For the text-containing cell, return its midpoint in (X, Y) coordinate format. 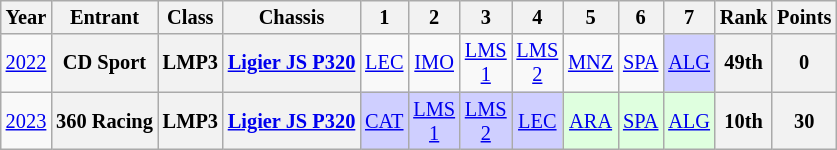
Year (26, 17)
Class (190, 17)
7 (689, 17)
5 (590, 17)
10th (744, 121)
2022 (26, 63)
Chassis (292, 17)
360 Racing (104, 121)
Points (804, 17)
49th (744, 63)
MNZ (590, 63)
IMO (434, 63)
2023 (26, 121)
6 (640, 17)
0 (804, 63)
Entrant (104, 17)
ARA (590, 121)
2 (434, 17)
Rank (744, 17)
CAT (384, 121)
3 (486, 17)
30 (804, 121)
CD Sport (104, 63)
1 (384, 17)
4 (538, 17)
